Determine the [x, y] coordinate at the center of the cell enclosing the given text.  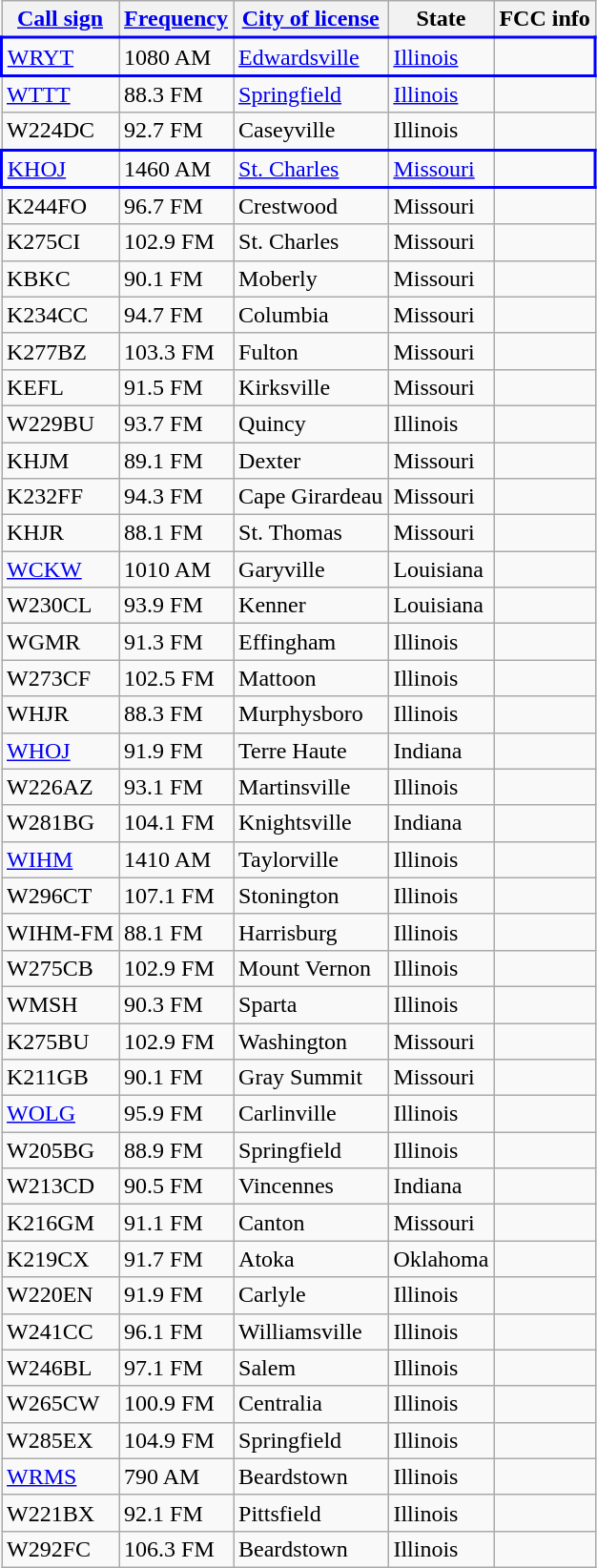
Columbia [311, 315]
91.3 FM [176, 642]
Crestwood [311, 206]
W229BU [61, 423]
104.1 FM [176, 823]
W273CF [61, 678]
W265CW [61, 1404]
91.1 FM [176, 1223]
Pittsfield [311, 1513]
W296CT [61, 896]
WGMR [61, 642]
Mattoon [311, 678]
W226AZ [61, 787]
W241CC [61, 1331]
KHOJ [61, 169]
93.9 FM [176, 606]
100.9 FM [176, 1404]
WRMS [61, 1476]
91.7 FM [176, 1259]
Stonington [311, 896]
1410 AM [176, 859]
Call sign [61, 19]
94.7 FM [176, 315]
Williamsville [311, 1331]
Frequency [176, 19]
96.7 FM [176, 206]
Cape Girardeau [311, 497]
91.5 FM [176, 387]
KEFL [61, 387]
Fulton [311, 351]
K211GB [61, 1078]
W230CL [61, 606]
W213CD [61, 1186]
1080 AM [176, 57]
106.3 FM [176, 1549]
92.1 FM [176, 1513]
95.9 FM [176, 1114]
KHJR [61, 533]
Carlyle [311, 1295]
WOLG [61, 1114]
790 AM [176, 1476]
92.7 FM [176, 132]
96.1 FM [176, 1331]
KHJM [61, 461]
Gray Summit [311, 1078]
Edwardsville [311, 57]
Oklahoma [441, 1259]
94.3 FM [176, 497]
Dexter [311, 461]
K234CC [61, 315]
FCC info [545, 19]
Murphysboro [311, 714]
Kenner [311, 606]
K275CI [61, 242]
Taylorville [311, 859]
93.1 FM [176, 787]
107.1 FM [176, 896]
102.5 FM [176, 678]
Vincennes [311, 1186]
Martinsville [311, 787]
State [441, 19]
103.3 FM [176, 351]
St. Thomas [311, 533]
Kirksville [311, 387]
89.1 FM [176, 461]
WHOJ [61, 751]
WIHM [61, 859]
W285EX [61, 1440]
Harrisburg [311, 932]
Salem [311, 1368]
Carlinville [311, 1114]
K219CX [61, 1259]
Caseyville [311, 132]
WMSH [61, 1004]
Effingham [311, 642]
Washington [311, 1041]
W205BG [61, 1150]
W292FC [61, 1549]
104.9 FM [176, 1440]
W246BL [61, 1368]
W221BX [61, 1513]
WTTT [61, 93]
93.7 FM [176, 423]
WIHM-FM [61, 932]
W281BG [61, 823]
Atoka [311, 1259]
88.9 FM [176, 1150]
Centralia [311, 1404]
Knightsville [311, 823]
90.3 FM [176, 1004]
Garyville [311, 569]
WCKW [61, 569]
K277BZ [61, 351]
Canton [311, 1223]
1010 AM [176, 569]
City of license [311, 19]
WRYT [61, 57]
K216GM [61, 1223]
W220EN [61, 1295]
Terre Haute [311, 751]
K244FO [61, 206]
W275CB [61, 968]
KBKC [61, 279]
W224DC [61, 132]
K232FF [61, 497]
90.5 FM [176, 1186]
Moberly [311, 279]
Mount Vernon [311, 968]
WHJR [61, 714]
Sparta [311, 1004]
1460 AM [176, 169]
97.1 FM [176, 1368]
Quincy [311, 423]
K275BU [61, 1041]
